Return (x, y) of the center of cell containing provided text 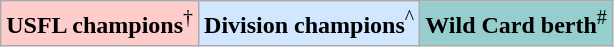
Wild Card berth# (516, 24)
Division champions^ (310, 24)
USFL champions† (100, 24)
